Detect which cell encompasses the target text, then output its (x, y) center coordinate. 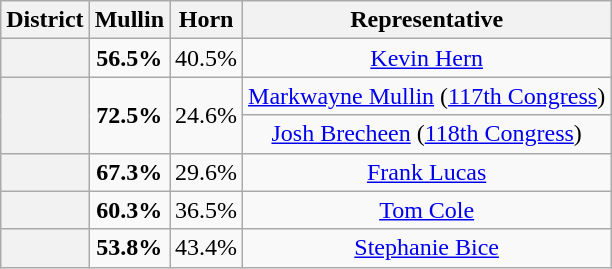
Frank Lucas (427, 172)
56.5% (129, 58)
43.4% (206, 248)
Josh Brecheen (118th Congress) (427, 134)
Kevin Hern (427, 58)
67.3% (129, 172)
Mullin (129, 20)
Markwayne Mullin (117th Congress) (427, 96)
District (45, 20)
72.5% (129, 115)
Horn (206, 20)
Stephanie Bice (427, 248)
60.3% (129, 210)
29.6% (206, 172)
Tom Cole (427, 210)
53.8% (129, 248)
36.5% (206, 210)
40.5% (206, 58)
24.6% (206, 115)
Representative (427, 20)
